Return the [x, y] coordinate for the center point of the cell that contains the specified text.  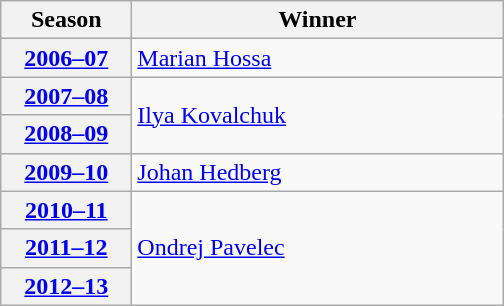
2006–07 [66, 58]
2011–12 [66, 248]
2012–13 [66, 286]
Ondrej Pavelec [318, 248]
2010–11 [66, 210]
Johan Hedberg [318, 172]
Winner [318, 20]
Ilya Kovalchuk [318, 115]
Marian Hossa [318, 58]
Season [66, 20]
2008–09 [66, 134]
2009–10 [66, 172]
2007–08 [66, 96]
